Determine the [x, y] coordinate at the center of the cell enclosing the given text.  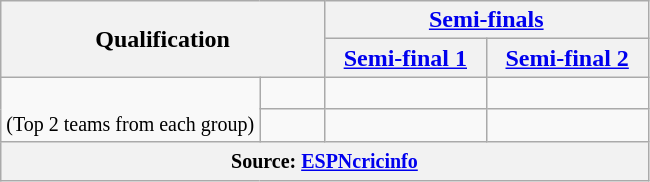
Semi-final 1 [405, 58]
(Top 2 teams from each group) [130, 110]
Semi-finals [486, 20]
Semi-final 2 [567, 58]
Qualification [163, 39]
Source: ESPNcricinfo [324, 161]
